Determine the [x, y] coordinate at the center of the cell enclosing the given text.  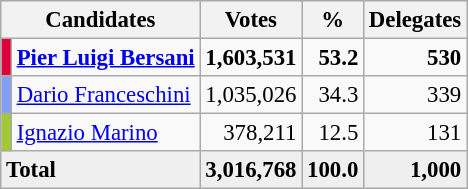
Dario Franceschini [106, 95]
Total [100, 170]
53.2 [333, 58]
Delegates [416, 20]
12.5 [333, 133]
131 [416, 133]
339 [416, 95]
Votes [251, 20]
1,000 [416, 170]
100.0 [333, 170]
Ignazio Marino [106, 133]
1,035,026 [251, 95]
% [333, 20]
Candidates [100, 20]
1,603,531 [251, 58]
3,016,768 [251, 170]
378,211 [251, 133]
Pier Luigi Bersani [106, 58]
530 [416, 58]
34.3 [333, 95]
